Detect which cell encompasses the target text, then output its (x, y) center coordinate. 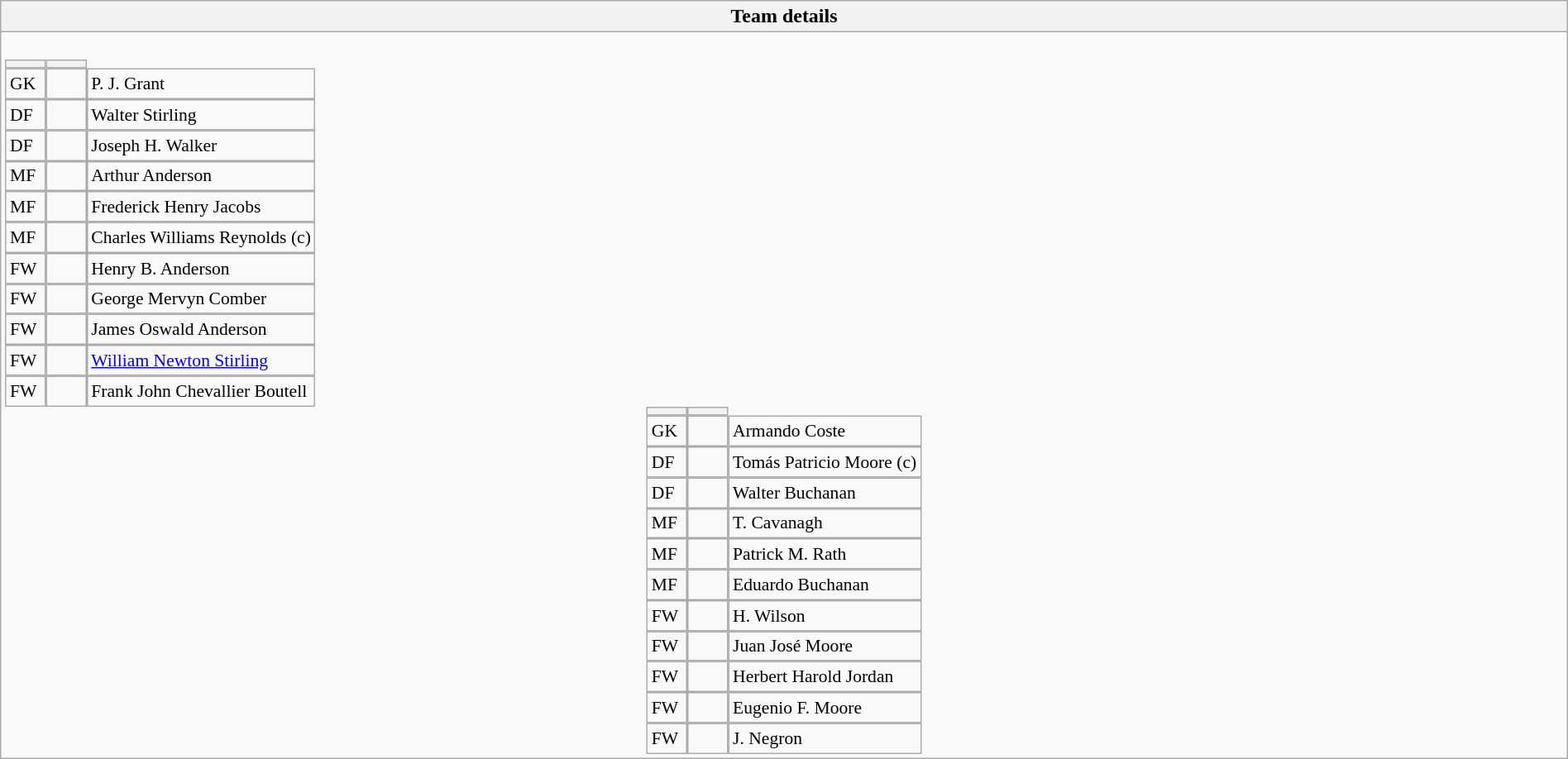
Frank John Chevallier Boutell (202, 390)
Team details (784, 17)
Arthur Anderson (202, 175)
Eugenio F. Moore (825, 708)
James Oswald Anderson (202, 329)
Frederick Henry Jacobs (202, 207)
Armando Coste (825, 432)
Herbert Harold Jordan (825, 676)
Tomás Patricio Moore (c) (825, 461)
T. Cavanagh (825, 523)
H. Wilson (825, 615)
P. J. Grant (202, 84)
George Mervyn Comber (202, 299)
Joseph H. Walker (202, 146)
Henry B. Anderson (202, 268)
Charles Williams Reynolds (c) (202, 238)
Walter Stirling (202, 114)
Walter Buchanan (825, 493)
Juan José Moore (825, 647)
J. Negron (825, 738)
William Newton Stirling (202, 360)
Eduardo Buchanan (825, 585)
Patrick M. Rath (825, 554)
